Return the [x, y] coordinate for the center point of the cell that contains the specified text.  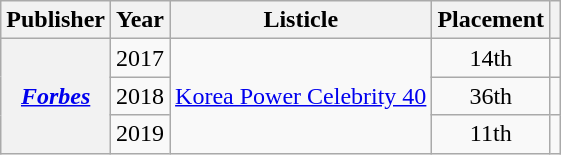
Korea Power Celebrity 40 [301, 96]
Publisher [56, 20]
Forbes [56, 96]
Listicle [301, 20]
Placement [491, 20]
36th [491, 96]
Year [140, 20]
2019 [140, 134]
14th [491, 58]
11th [491, 134]
2018 [140, 96]
2017 [140, 58]
